Determine the (X, Y) coordinate at the center of the cell enclosing the given text.  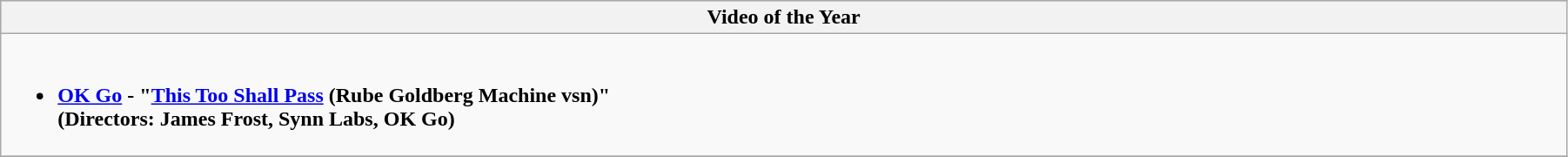
Video of the Year (784, 17)
OK Go - "This Too Shall Pass (Rube Goldberg Machine vsn)" (Directors: James Frost, Synn Labs, OK Go) (784, 95)
